Identify which cell holds the provided text, then report its (x, y) central coordinate. 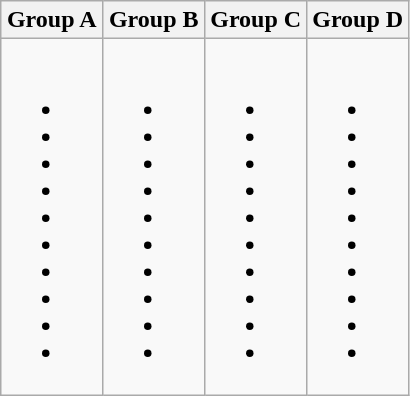
Group C (256, 20)
Group D (358, 20)
Group A (52, 20)
Group B (154, 20)
